Determine the [X, Y] coordinate at the center of the cell enclosing the given text.  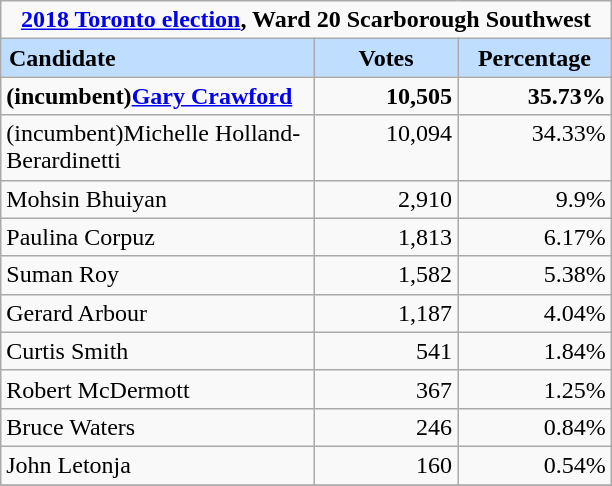
1,813 [386, 237]
Suman Roy [158, 275]
Robert McDermott [158, 389]
Bruce Waters [158, 427]
246 [386, 427]
Curtis Smith [158, 351]
34.33% [535, 148]
0.54% [535, 465]
5.38% [535, 275]
2018 Toronto election, Ward 20 Scarborough Southwest [306, 20]
4.04% [535, 313]
Percentage [535, 58]
Candidate [158, 58]
(incumbent)Michelle Holland-Berardinetti [158, 148]
0.84% [535, 427]
1,582 [386, 275]
367 [386, 389]
160 [386, 465]
(incumbent)Gary Crawford [158, 96]
Votes [386, 58]
Paulina Corpuz [158, 237]
10,094 [386, 148]
541 [386, 351]
Gerard Arbour [158, 313]
2,910 [386, 199]
John Letonja [158, 465]
6.17% [535, 237]
1,187 [386, 313]
35.73% [535, 96]
1.25% [535, 389]
10,505 [386, 96]
1.84% [535, 351]
9.9% [535, 199]
Mohsin Bhuiyan [158, 199]
